Identify which cell holds the provided text, then report its [X, Y] central coordinate. 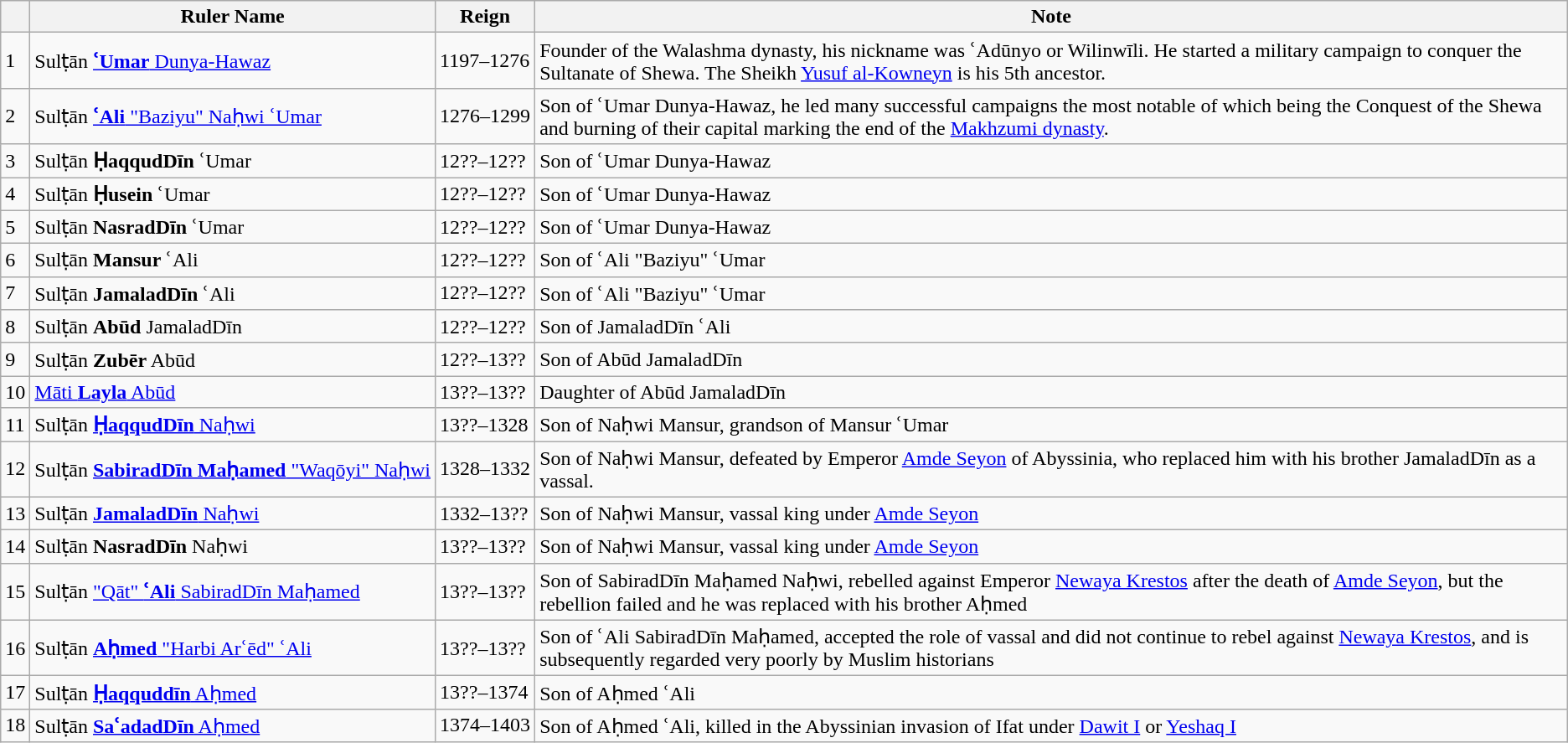
Sulṭān NasradDīn Naḥwi [233, 547]
13??–1328 [486, 425]
Son of JamaladDīn ʿAli [1052, 327]
Son of Aḥmed ʿAli, killed in the Abyssinian invasion of Ifat under Dawit I or Yeshaq I [1052, 725]
Sulṭān Aḥmed "Harbi Arʿēd" ʿAli [233, 648]
Ruler Name [233, 17]
Son of Naḥwi Mansur, grandson of Mansur ʿUmar [1052, 425]
Sulṭān Mansur ʿAli [233, 261]
Sulṭān Zubēr Abūd [233, 359]
7 [15, 293]
Sulṭān ḤaqqudDīn Naḥwi [233, 425]
Note [1052, 17]
13 [15, 513]
4 [15, 194]
8 [15, 327]
Māti Layla Abūd [233, 392]
5 [15, 227]
Sulṭān NasradDīn ʿUmar [233, 227]
11 [15, 425]
Reign [486, 17]
Sulṭān Ḥaqquddīn Aḥmed [233, 693]
12??–13?? [486, 359]
Sulṭān SaʿadadDīn Aḥmed [233, 725]
1276–1299 [486, 116]
1374–1403 [486, 725]
Sulṭān "Qāt" ʿAli SabiradDīn Maḥamed [233, 591]
Sulṭān Ḥusein ʿUmar [233, 194]
12 [15, 469]
Son of Abūd JamaladDīn [1052, 359]
Sulṭān Abūd JamaladDīn [233, 327]
Sulṭān JamaladDīn ʿAli [233, 293]
1328–1332 [486, 469]
Son of Naḥwi Mansur, defeated by Emperor Amde Seyon of Abyssinia, who replaced him with his brother JamaladDīn as a vassal. [1052, 469]
18 [15, 725]
13??–1374 [486, 693]
10 [15, 392]
Son of Aḥmed ʿAli [1052, 693]
3 [15, 161]
17 [15, 693]
1 [15, 60]
Sulṭān SabiradDīn Maḥamed "Waqōyi" Naḥwi [233, 469]
Sulṭān ʿAli "Baziyu" Naḥwi ʿUmar [233, 116]
1197–1276 [486, 60]
Daughter of Abūd JamaladDīn [1052, 392]
Sulṭān JamaladDīn Naḥwi [233, 513]
6 [15, 261]
15 [15, 591]
14 [15, 547]
16 [15, 648]
Sulṭān ʿUmar Dunya-Hawaz [233, 60]
9 [15, 359]
Sulṭān ḤaqqudDīn ʿUmar [233, 161]
2 [15, 116]
1332–13?? [486, 513]
